Locate the cell with the specified text and output its [x, y] center coordinate. 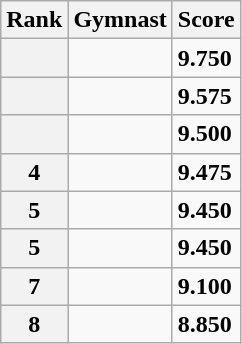
9.750 [206, 58]
9.475 [206, 172]
8.850 [206, 324]
9.575 [206, 96]
4 [34, 172]
9.100 [206, 286]
7 [34, 286]
9.500 [206, 134]
8 [34, 324]
Rank [34, 20]
Gymnast [120, 20]
Score [206, 20]
